Output the [X, Y] coordinate of the center of the cell containing the given text.  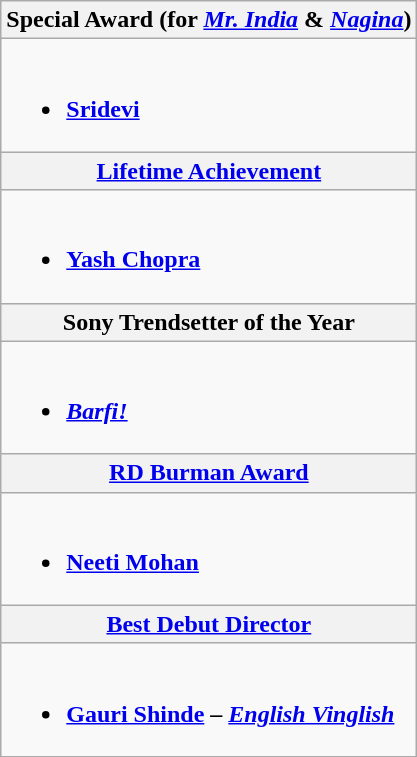
Neeti Mohan [209, 548]
Special Award (for Mr. India & Nagina) [209, 20]
Lifetime Achievement [209, 171]
Sony Trendsetter of the Year [209, 322]
Gauri Shinde – English Vinglish [209, 700]
RD Burman Award [209, 473]
Barfi! [209, 398]
Sridevi [209, 96]
Yash Chopra [209, 246]
Best Debut Director [209, 624]
